Find where the given text appears and provide that cell's center as (x, y) coordinate. 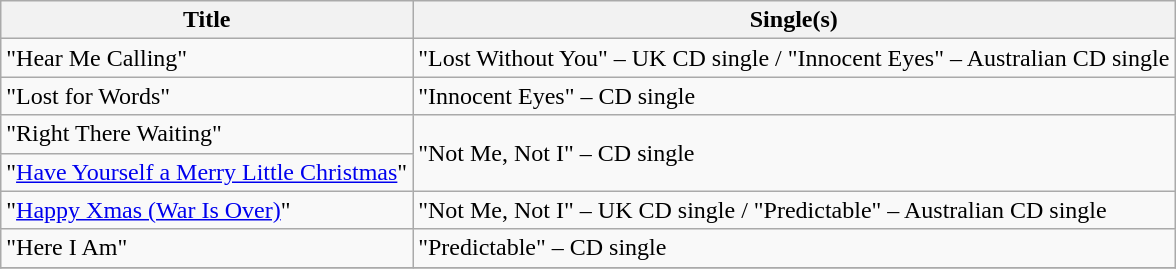
"Not Me, Not I" – CD single (794, 153)
"Right There Waiting" (207, 134)
"Predictable" – CD single (794, 248)
"Hear Me Calling" (207, 58)
"Have Yourself a Merry Little Christmas" (207, 172)
Single(s) (794, 20)
"Innocent Eyes" – CD single (794, 96)
"Not Me, Not I" – UK CD single / "Predictable" – Australian CD single (794, 210)
"Lost Without You" – UK CD single / "Innocent Eyes" – Australian CD single (794, 58)
"Happy Xmas (War Is Over)" (207, 210)
Title (207, 20)
"Here I Am" (207, 248)
"Lost for Words" (207, 96)
